Detect which cell encompasses the target text, then output its [X, Y] center coordinate. 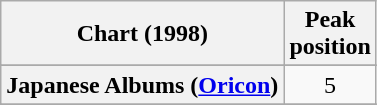
Peakposition [330, 34]
5 [330, 85]
Chart (1998) [142, 34]
Japanese Albums (Oricon) [142, 85]
